Extract the (X, Y) coordinate from the center of the cell holding the provided text.  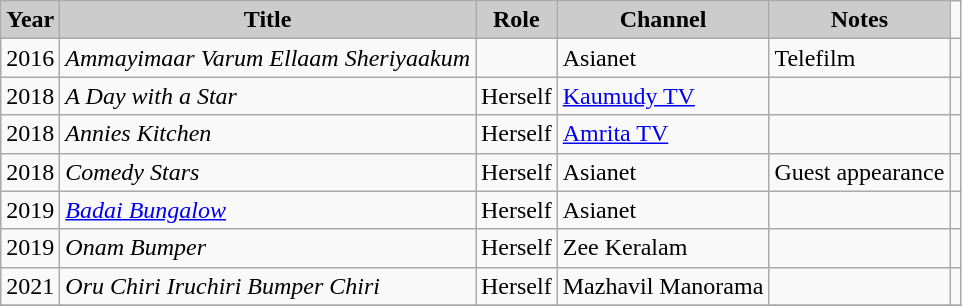
Year (30, 20)
2021 (30, 286)
Title (268, 20)
Amrita TV (663, 134)
Comedy Stars (268, 172)
Onam Bumper (268, 248)
Role (517, 20)
Channel (663, 20)
Guest appearance (860, 172)
2016 (30, 58)
Oru Chiri Iruchiri Bumper Chiri (268, 286)
Zee Keralam (663, 248)
Notes (860, 20)
Annies Kitchen (268, 134)
Telefilm (860, 58)
Ammayimaar Varum Ellaam Sheriyaakum (268, 58)
Badai Bungalow (268, 210)
Mazhavil Manorama (663, 286)
Kaumudy TV (663, 96)
A Day with a Star (268, 96)
